Identify which cell holds the provided text, then report its [X, Y] central coordinate. 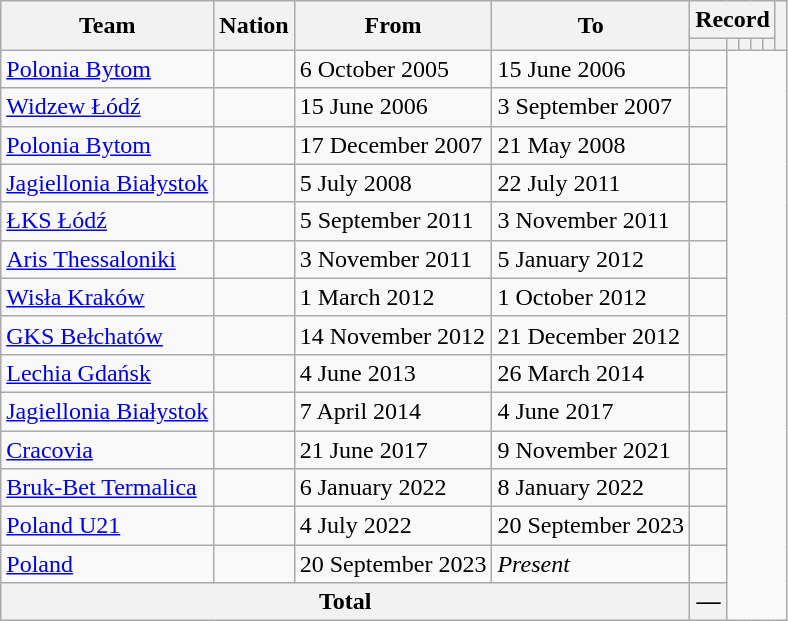
7 April 2014 [393, 411]
4 July 2022 [393, 526]
Lechia Gdańsk [108, 373]
5 January 2012 [591, 259]
8 January 2022 [591, 488]
5 July 2008 [393, 183]
9 November 2021 [591, 449]
Bruk-Bet Termalica [108, 488]
From [393, 26]
Team [108, 26]
Wisła Kraków [108, 297]
3 September 2007 [591, 107]
Nation [254, 26]
17 December 2007 [393, 145]
Poland U21 [108, 526]
4 June 2013 [393, 373]
Poland [108, 564]
Cracovia [108, 449]
To [591, 26]
1 October 2012 [591, 297]
22 July 2011 [591, 183]
21 December 2012 [591, 335]
14 November 2012 [393, 335]
21 June 2017 [393, 449]
Present [591, 564]
21 May 2008 [591, 145]
Aris Thessaloniki [108, 259]
6 October 2005 [393, 69]
6 January 2022 [393, 488]
4 June 2017 [591, 411]
Total [346, 602]
GKS Bełchatów [108, 335]
Widzew Łódź [108, 107]
— [709, 602]
5 September 2011 [393, 221]
Record [733, 20]
1 March 2012 [393, 297]
26 March 2014 [591, 373]
ŁKS Łódź [108, 221]
